Locate the cell with the specified text and output its (x, y) center coordinate. 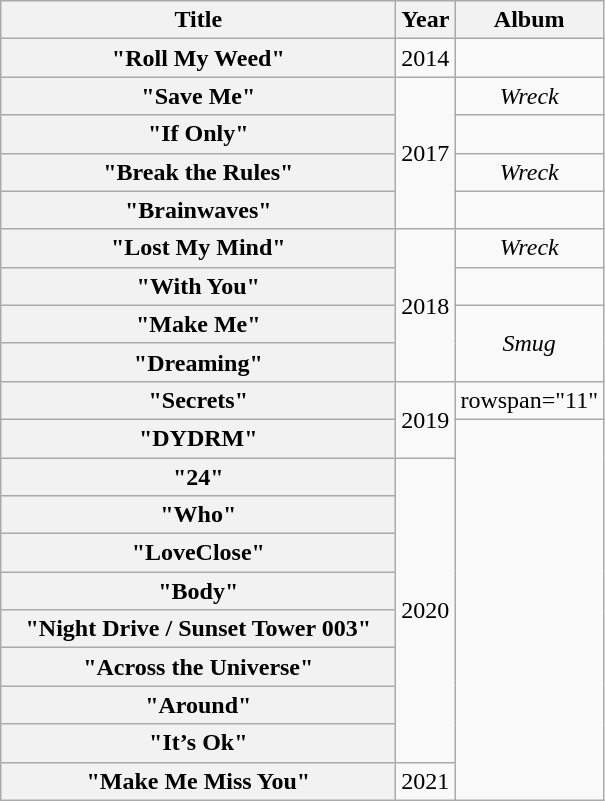
"Brainwaves" (198, 210)
"Break the Rules" (198, 172)
"Save Me" (198, 96)
2019 (426, 419)
2017 (426, 153)
"LoveClose" (198, 553)
"Dreaming" (198, 362)
"24" (198, 477)
Title (198, 20)
2014 (426, 58)
"Make Me Miss You" (198, 781)
"Lost My Mind" (198, 248)
"Across the Universe" (198, 667)
"Make Me" (198, 324)
"Night Drive / Sunset Tower 003" (198, 629)
Smug (530, 343)
"Who" (198, 515)
"If Only" (198, 134)
"DYDRM" (198, 438)
"With You" (198, 286)
Year (426, 20)
rowspan="11" (530, 400)
2018 (426, 305)
"It’s Ok" (198, 743)
"Roll My Weed" (198, 58)
Album (530, 20)
2020 (426, 610)
"Around" (198, 705)
"Secrets" (198, 400)
"Body" (198, 591)
2021 (426, 781)
